Determine the [X, Y] coordinate at the center of the cell enclosing the given text.  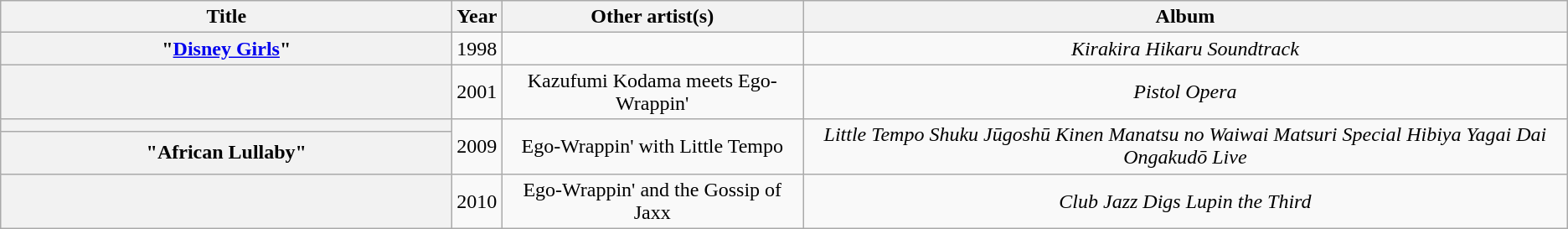
Album [1186, 17]
"Disney Girls" [226, 49]
Title [226, 17]
2009 [477, 146]
Ego-Wrappin' with Little Tempo [652, 146]
2001 [477, 92]
Little Tempo Shuku Jūgoshū Kinen Manatsu no Waiwai Matsuri Special Hibiya Yagai Dai Ongakudō Live [1186, 146]
Pistol Opera [1186, 92]
Year [477, 17]
"African Lullaby" [226, 153]
1998 [477, 49]
Ego-Wrappin' and the Gossip of Jaxx [652, 201]
2010 [477, 201]
Other artist(s) [652, 17]
Kazufumi Kodama meets Ego-Wrappin' [652, 92]
Club Jazz Digs Lupin the Third [1186, 201]
Kirakira Hikaru Soundtrack [1186, 49]
